Scan for the cell matching the given text and deliver its (X, Y) coordinate at center. 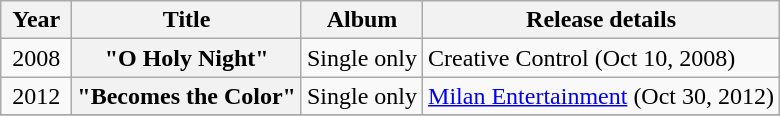
Release details (602, 20)
Year (36, 20)
Creative Control (Oct 10, 2008) (602, 58)
Album (362, 20)
"Becomes the Color" (187, 96)
2008 (36, 58)
Title (187, 20)
Milan Entertainment (Oct 30, 2012) (602, 96)
2012 (36, 96)
"O Holy Night" (187, 58)
